For the text-containing cell, return its midpoint in [x, y] coordinate format. 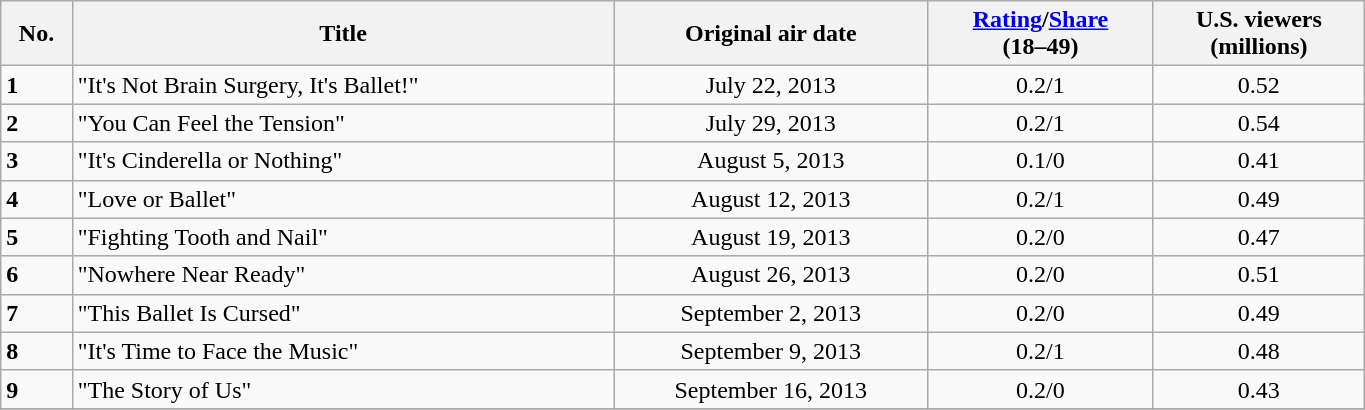
5 [36, 237]
"Nowhere Near Ready" [343, 275]
July 29, 2013 [771, 123]
0.48 [1258, 351]
0.52 [1258, 85]
0.54 [1258, 123]
"The Story of Us" [343, 389]
July 22, 2013 [771, 85]
"It's Cinderella or Nothing" [343, 161]
August 5, 2013 [771, 161]
August 26, 2013 [771, 275]
September 16, 2013 [771, 389]
"It's Time to Face the Music" [343, 351]
September 2, 2013 [771, 313]
3 [36, 161]
September 9, 2013 [771, 351]
1 [36, 85]
7 [36, 313]
August 19, 2013 [771, 237]
"You Can Feel the Tension" [343, 123]
0.43 [1258, 389]
0.51 [1258, 275]
8 [36, 351]
Title [343, 34]
6 [36, 275]
4 [36, 199]
No. [36, 34]
0.1/0 [1041, 161]
0.41 [1258, 161]
"This Ballet Is Cursed" [343, 313]
"Love or Ballet" [343, 199]
U.S. viewers(millions) [1258, 34]
Original air date [771, 34]
0.47 [1258, 237]
Rating/Share(18–49) [1041, 34]
2 [36, 123]
9 [36, 389]
"It's Not Brain Surgery, It's Ballet!" [343, 85]
August 12, 2013 [771, 199]
"Fighting Tooth and Nail" [343, 237]
